Identify which cell holds the provided text, then report its [x, y] central coordinate. 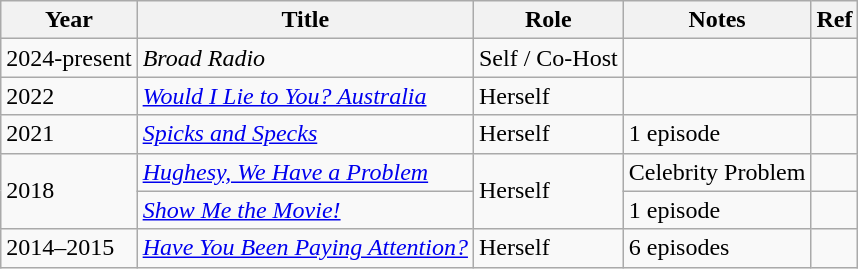
2018 [69, 191]
Year [69, 20]
Spicks and Specks [305, 134]
Title [305, 20]
2014–2015 [69, 248]
Have You Been Paying Attention? [305, 248]
Role [548, 20]
Hughesy, We Have a Problem [305, 172]
Notes [717, 20]
2021 [69, 134]
Would I Lie to You? Australia [305, 96]
6 episodes [717, 248]
Celebrity Problem [717, 172]
2022 [69, 96]
Show Me the Movie! [305, 210]
2024-present [69, 58]
Self / Co-Host [548, 58]
Broad Radio [305, 58]
Ref [834, 20]
